Search for the cell housing the specified text and yield its (X, Y) center coordinate. 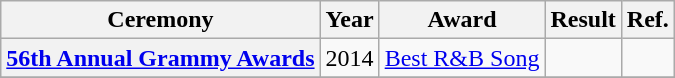
Ref. (648, 20)
56th Annual Grammy Awards (160, 58)
Year (350, 20)
Ceremony (160, 20)
Award (462, 20)
2014 (350, 58)
Best R&B Song (462, 58)
Result (583, 20)
